Output the (X, Y) coordinate of the center of the cell containing the given text.  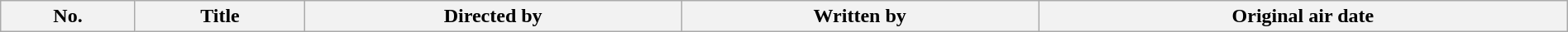
Original air date (1303, 16)
Title (220, 16)
Directed by (493, 16)
Written by (860, 16)
No. (68, 16)
